Find where the given text appears and provide that cell's center as (X, Y) coordinate. 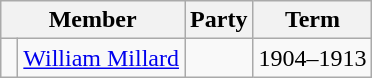
1904–1913 (312, 58)
Term (312, 20)
William Millard (102, 58)
Party (219, 20)
Member (93, 20)
